Scan for the cell matching the given text and deliver its [x, y] coordinate at center. 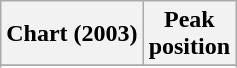
Peakposition [189, 34]
Chart (2003) [72, 34]
